Pinpoint the cell where the given text exists, returning its (X, Y) midpoint coordinate. 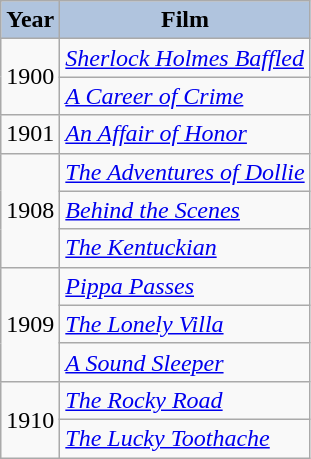
Year (30, 20)
1901 (30, 134)
An Affair of Honor (185, 134)
Behind the Scenes (185, 210)
The Adventures of Dollie (185, 172)
Film (185, 20)
The Rocky Road (185, 400)
Pippa Passes (185, 286)
Sherlock Holmes Baffled (185, 58)
1910 (30, 419)
The Lonely Villa (185, 324)
The Kentuckian (185, 248)
The Lucky Toothache (185, 438)
1909 (30, 324)
A Sound Sleeper (185, 362)
1908 (30, 210)
A Career of Crime (185, 96)
1900 (30, 77)
